Locate the cell with the specified text and output its (x, y) center coordinate. 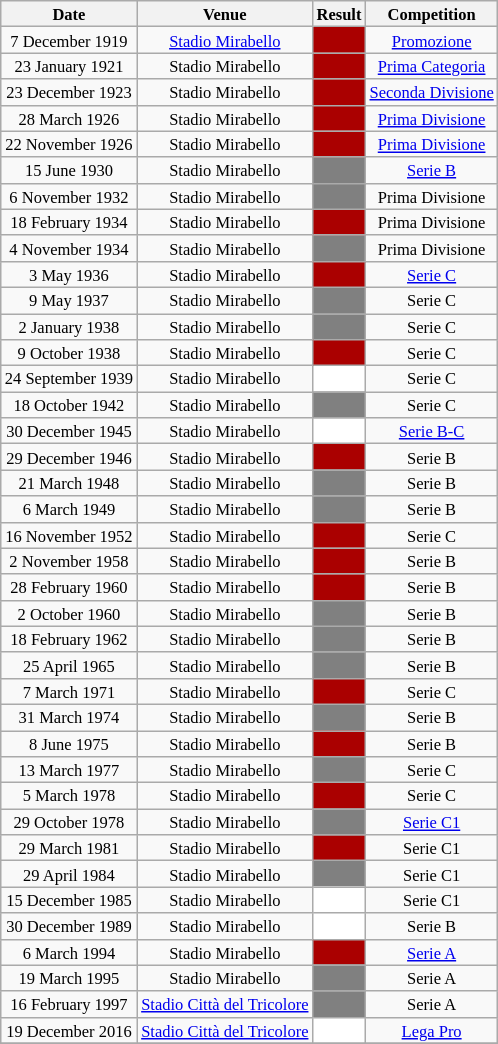
31 March 1974 (69, 717)
30 December 1945 (69, 431)
23 December 1923 (69, 92)
29 December 1946 (69, 457)
15 December 1985 (69, 900)
9 May 1937 (69, 300)
30 December 1989 (69, 926)
18 October 1942 (69, 405)
9 October 1938 (69, 353)
16 November 1952 (69, 535)
22 November 1926 (69, 144)
19 March 1995 (69, 978)
18 February 1934 (69, 222)
21 March 1948 (69, 483)
7 March 1971 (69, 691)
18 February 1962 (69, 639)
Result (338, 14)
15 June 1930 (69, 170)
24 September 1939 (69, 379)
2 January 1938 (69, 327)
29 March 1981 (69, 848)
Promozione (431, 40)
Serie B-C (431, 431)
28 February 1960 (69, 587)
29 April 1984 (69, 874)
25 April 1965 (69, 665)
Venue (224, 14)
Prima Categoria (431, 66)
19 December 2016 (69, 1030)
6 November 1932 (69, 196)
Competition (431, 14)
23 January 1921 (69, 66)
3 May 1936 (69, 274)
16 February 1997 (69, 1004)
4 November 1934 (69, 248)
2 October 1960 (69, 613)
29 October 1978 (69, 822)
28 March 1926 (69, 118)
5 March 1978 (69, 796)
Seconda Divisione (431, 92)
6 March 1994 (69, 952)
2 November 1958 (69, 561)
8 June 1975 (69, 743)
Lega Pro (431, 1030)
6 March 1949 (69, 509)
Date (69, 14)
7 December 1919 (69, 40)
13 March 1977 (69, 770)
